From the cell containing the given text, extract its center point as [x, y] coordinate. 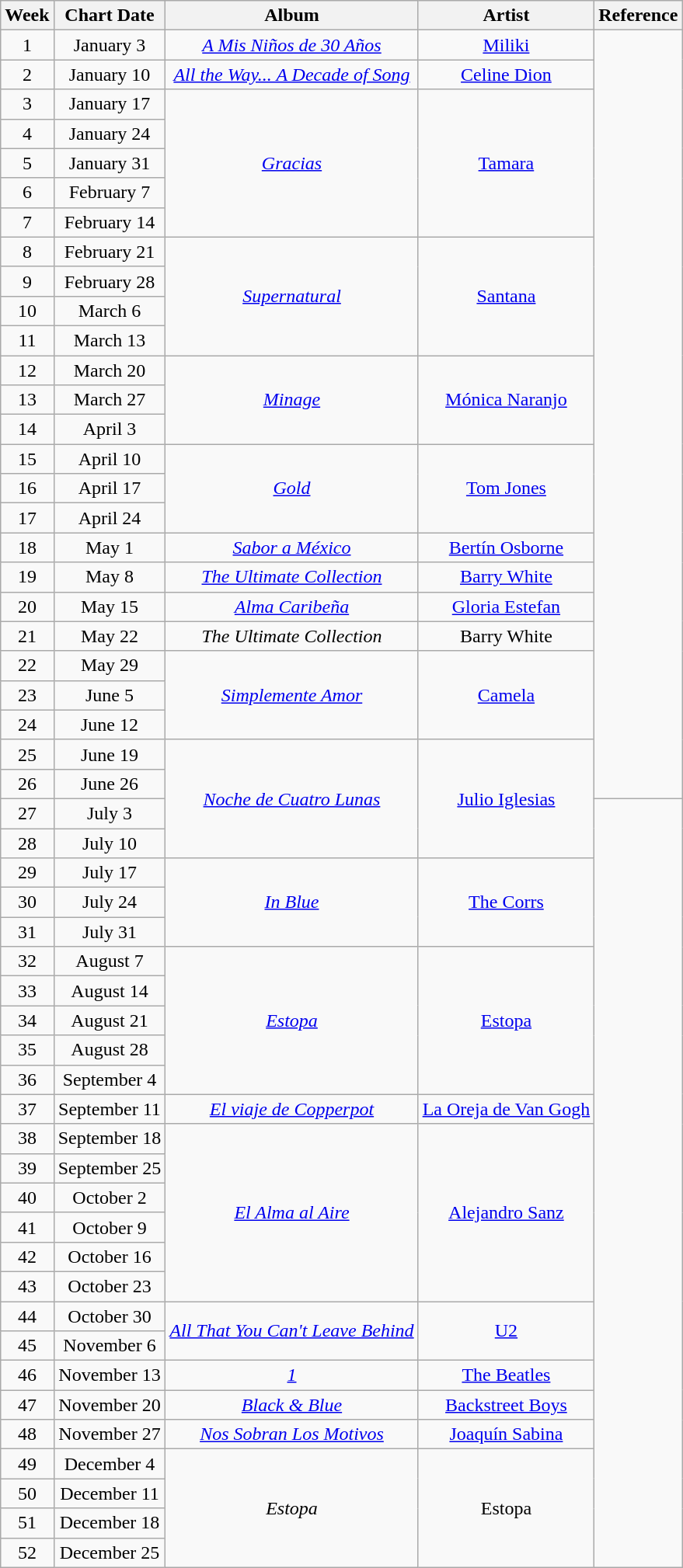
41 [27, 1227]
40 [27, 1198]
44 [27, 1316]
December 11 [110, 1493]
37 [27, 1109]
June 5 [110, 695]
December 25 [110, 1552]
47 [27, 1405]
May 15 [110, 607]
U2 [507, 1331]
In Blue [292, 902]
42 [27, 1257]
Artist [507, 16]
Santana [507, 296]
September 18 [110, 1139]
March 13 [110, 340]
21 [27, 636]
June 26 [110, 784]
October 30 [110, 1316]
36 [27, 1080]
Julio Iglesias [507, 798]
April 10 [110, 459]
20 [27, 607]
Reference [639, 16]
Tom Jones [507, 488]
48 [27, 1434]
El viaje de Copperpot [292, 1109]
7 [27, 222]
25 [27, 754]
31 [27, 932]
September 4 [110, 1080]
June 12 [110, 725]
January 31 [110, 163]
28 [27, 843]
46 [27, 1375]
Minage [292, 400]
43 [27, 1286]
23 [27, 695]
3 [27, 104]
Mónica Naranjo [507, 400]
Celine Dion [507, 75]
Album [292, 16]
26 [27, 784]
January 24 [110, 134]
45 [27, 1346]
27 [27, 813]
17 [27, 518]
18 [27, 548]
Noche de Cuatro Lunas [292, 798]
Week [27, 16]
La Oreja de Van Gogh [507, 1109]
2 [27, 75]
32 [27, 961]
15 [27, 459]
Tamara [507, 163]
30 [27, 902]
October 2 [110, 1198]
August 14 [110, 991]
Alejandro Sanz [507, 1212]
May 29 [110, 666]
January 17 [110, 104]
January 10 [110, 75]
10 [27, 311]
Chart Date [110, 16]
April 24 [110, 518]
September 11 [110, 1109]
October 23 [110, 1286]
Alma Caribeña [292, 607]
Gracias [292, 163]
11 [27, 340]
July 10 [110, 843]
July 3 [110, 813]
22 [27, 666]
October 9 [110, 1227]
Black & Blue [292, 1405]
January 3 [110, 45]
34 [27, 1020]
9 [27, 281]
December 18 [110, 1523]
October 16 [110, 1257]
August 28 [110, 1050]
September 25 [110, 1168]
June 19 [110, 754]
Gloria Estefan [507, 607]
March 20 [110, 370]
May 22 [110, 636]
19 [27, 577]
All That You Can't Leave Behind [292, 1331]
February 21 [110, 252]
24 [27, 725]
November 27 [110, 1434]
Simplemente Amor [292, 695]
A Mis Niños de 30 Años [292, 45]
Camela [507, 695]
November 20 [110, 1405]
51 [27, 1523]
July 17 [110, 873]
December 4 [110, 1464]
August 21 [110, 1020]
6 [27, 193]
El Alma al Aire [292, 1212]
The Beatles [507, 1375]
Bertín Osborne [507, 548]
Backstreet Boys [507, 1405]
March 27 [110, 400]
May 8 [110, 577]
29 [27, 873]
November 6 [110, 1346]
14 [27, 429]
The Corrs [507, 902]
4 [27, 134]
February 28 [110, 281]
August 7 [110, 961]
July 24 [110, 902]
49 [27, 1464]
May 1 [110, 548]
50 [27, 1493]
5 [27, 163]
July 31 [110, 932]
52 [27, 1552]
Joaquín Sabina [507, 1434]
13 [27, 400]
Nos Sobran Los Motivos [292, 1434]
35 [27, 1050]
33 [27, 991]
Gold [292, 488]
March 6 [110, 311]
February 14 [110, 222]
November 13 [110, 1375]
Sabor a México [292, 548]
39 [27, 1168]
16 [27, 488]
All the Way... A Decade of Song [292, 75]
April 3 [110, 429]
38 [27, 1139]
12 [27, 370]
Miliki [507, 45]
April 17 [110, 488]
February 7 [110, 193]
Supernatural [292, 296]
8 [27, 252]
